Locate the cell with the specified text and output its [X, Y] center coordinate. 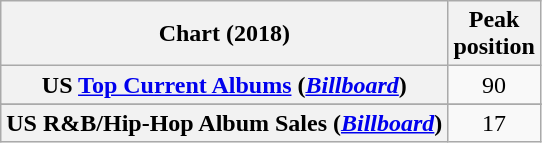
Peak position [494, 34]
Chart (2018) [224, 34]
US R&B/Hip-Hop Album Sales (Billboard) [224, 123]
90 [494, 85]
US Top Current Albums (Billboard) [224, 85]
17 [494, 123]
